Determine the (X, Y) coordinate at the center of the cell enclosing the given text.  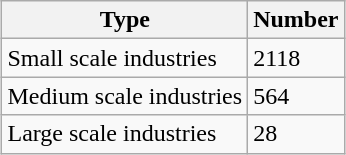
28 (296, 134)
Medium scale industries (125, 96)
Number (296, 20)
564 (296, 96)
Small scale industries (125, 58)
Large scale industries (125, 134)
Type (125, 20)
2118 (296, 58)
